Capture the cell that displays the provided text and extract its (x, y) central coordinate. 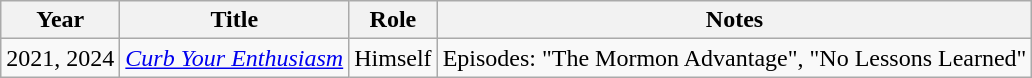
2021, 2024 (60, 58)
Himself (393, 58)
Notes (734, 20)
Title (234, 20)
Curb Your Enthusiasm (234, 58)
Episodes: "The Mormon Advantage", "No Lessons Learned" (734, 58)
Role (393, 20)
Year (60, 20)
